Find where the given text appears and provide that cell's center as (X, Y) coordinate. 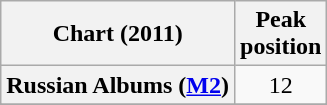
Russian Albums (M2) (118, 85)
Chart (2011) (118, 34)
12 (281, 85)
Peakposition (281, 34)
